Extract the (x, y) coordinate from the center of the cell holding the provided text.  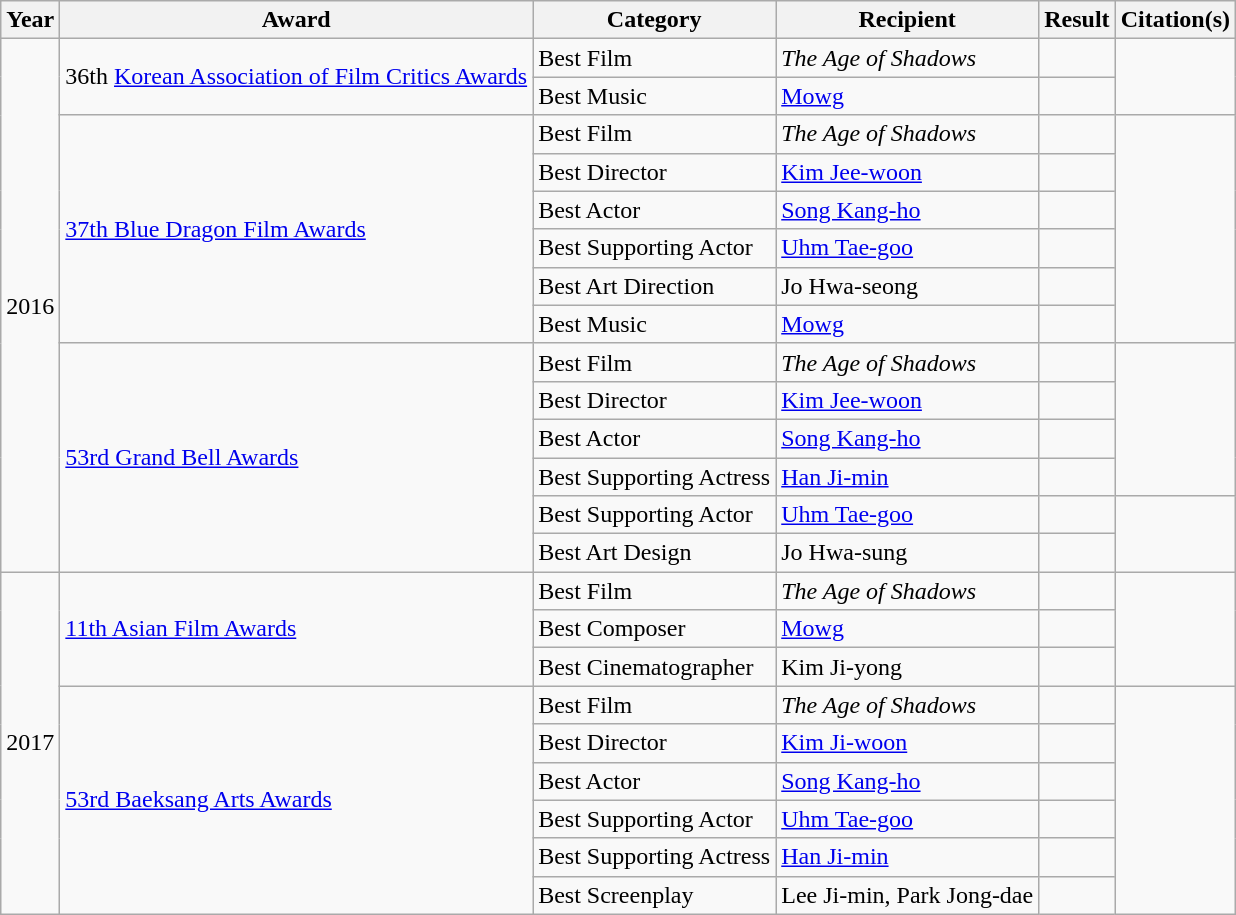
2016 (30, 306)
Best Screenplay (654, 895)
36th Korean Association of Film Critics Awards (296, 77)
11th Asian Film Awards (296, 629)
Recipient (908, 20)
Year (30, 20)
Result (1077, 20)
53rd Grand Bell Awards (296, 457)
Lee Ji-min, Park Jong-dae (908, 895)
53rd Baeksang Arts Awards (296, 800)
Best Art Direction (654, 286)
Jo Hwa-seong (908, 286)
Best Art Design (654, 553)
Kim Ji-yong (908, 667)
Jo Hwa-sung (908, 553)
2017 (30, 744)
Citation(s) (1175, 20)
Award (296, 20)
Best Cinematographer (654, 667)
37th Blue Dragon Film Awards (296, 229)
Best Composer (654, 629)
Kim Ji-woon (908, 743)
Category (654, 20)
